Scan for the cell matching the given text and deliver its (x, y) coordinate at center. 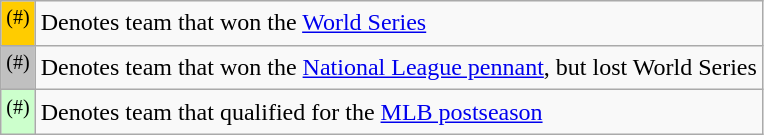
Denotes team that won the National League pennant, but lost World Series (398, 68)
Denotes team that qualified for the MLB postseason (398, 112)
Denotes team that won the World Series (398, 24)
